From the cell containing the given text, extract its center point as (X, Y) coordinate. 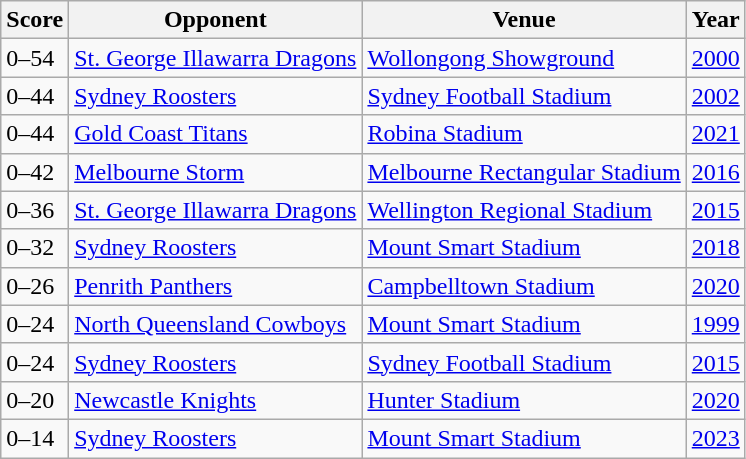
Year (716, 20)
2016 (716, 172)
2021 (716, 134)
2002 (716, 96)
Hunter Stadium (524, 400)
Score (35, 20)
Penrith Panthers (216, 286)
Melbourne Rectangular Stadium (524, 172)
North Queensland Cowboys (216, 324)
Wollongong Showground (524, 58)
Newcastle Knights (216, 400)
Robina Stadium (524, 134)
2000 (716, 58)
0–26 (35, 286)
0–36 (35, 210)
0–42 (35, 172)
2018 (716, 248)
2023 (716, 438)
0–32 (35, 248)
Opponent (216, 20)
Campbelltown Stadium (524, 286)
Gold Coast Titans (216, 134)
0–14 (35, 438)
1999 (716, 324)
Melbourne Storm (216, 172)
Venue (524, 20)
0–20 (35, 400)
Wellington Regional Stadium (524, 210)
0–54 (35, 58)
